Return (X, Y) of the center of cell containing provided text 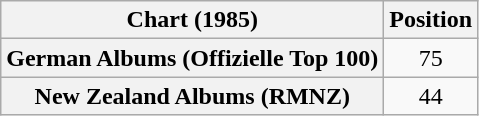
New Zealand Albums (RMNZ) (192, 96)
44 (431, 96)
75 (431, 58)
Position (431, 20)
Chart (1985) (192, 20)
German Albums (Offizielle Top 100) (192, 58)
